Identify which cell holds the provided text, then report its (X, Y) central coordinate. 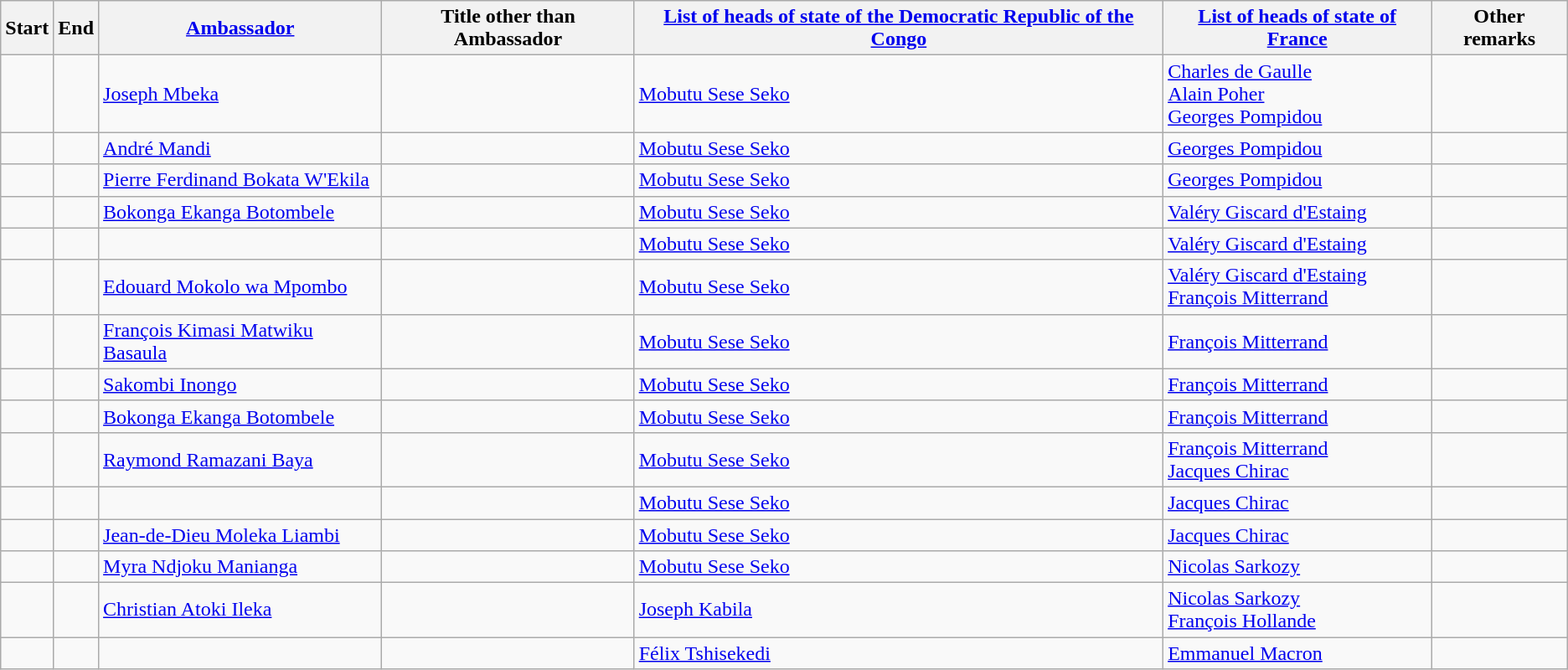
Valéry Giscard d'EstaingFrançois Mitterrand (1297, 286)
Joseph Kabila (898, 610)
Jean-de-Dieu Moleka Liambi (240, 535)
List of heads of state of the Democratic Republic of the Congo (898, 28)
Joseph Mbeka (240, 94)
Sakombi Inongo (240, 384)
End (76, 28)
List of heads of state of France (1297, 28)
Emmanuel Macron (1297, 653)
Other remarks (1499, 28)
Pierre Ferdinand Bokata W'Ekila (240, 180)
Nicolas Sarkozy (1297, 567)
Raymond Ramazani Baya (240, 459)
Charles de GaulleAlain PoherGeorges Pompidou (1297, 94)
Nicolas SarkozyFrançois Hollande (1297, 610)
Ambassador (240, 28)
André Mandi (240, 148)
Edouard Mokolo wa Mpombo (240, 286)
Félix Tshisekedi (898, 653)
Christian Atoki Ileka (240, 610)
François MitterrandJacques Chirac (1297, 459)
Myra Ndjoku Manianga (240, 567)
Start (27, 28)
Title other than Ambassador (508, 28)
François Kimasi Matwiku Basaula (240, 342)
